Provide the [x, y] coordinate of the cell's center where the given text is located.  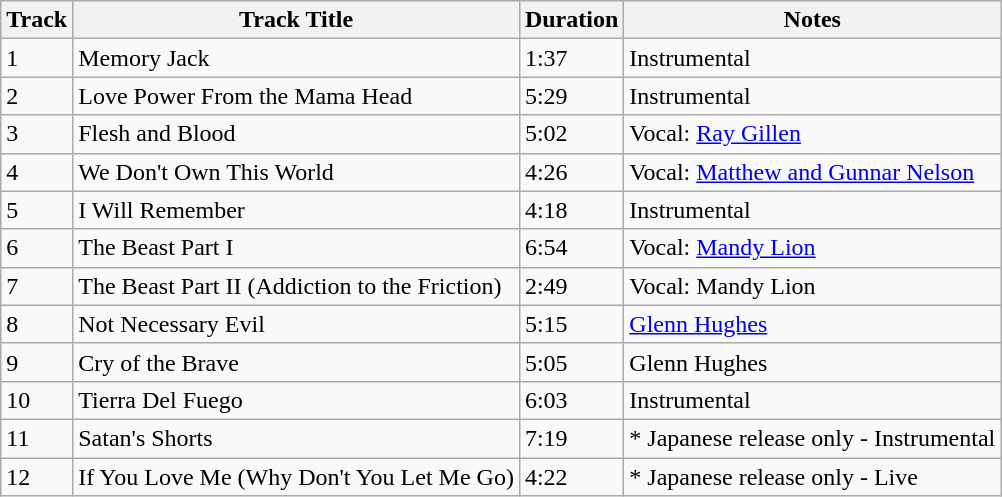
1 [37, 58]
Memory Jack [296, 58]
Flesh and Blood [296, 134]
7:19 [571, 438]
10 [37, 400]
5:02 [571, 134]
Track [37, 20]
1:37 [571, 58]
2 [37, 96]
11 [37, 438]
* Japanese release only - Instrumental [812, 438]
Satan's Shorts [296, 438]
We Don't Own This World [296, 172]
5:15 [571, 324]
8 [37, 324]
If You Love Me (Why Don't You Let Me Go) [296, 477]
5:05 [571, 362]
Notes [812, 20]
5:29 [571, 96]
4 [37, 172]
9 [37, 362]
7 [37, 286]
The Beast Part II (Addiction to the Friction) [296, 286]
* Japanese release only - Live [812, 477]
12 [37, 477]
3 [37, 134]
5 [37, 210]
2:49 [571, 286]
4:26 [571, 172]
Vocal: Matthew and Gunnar Nelson [812, 172]
6:03 [571, 400]
Cry of the Brave [296, 362]
Love Power From the Mama Head [296, 96]
I Will Remember [296, 210]
Not Necessary Evil [296, 324]
4:18 [571, 210]
Tierra Del Fuego [296, 400]
4:22 [571, 477]
6 [37, 248]
6:54 [571, 248]
The Beast Part I [296, 248]
Vocal: Ray Gillen [812, 134]
Duration [571, 20]
Track Title [296, 20]
